Find where the given text appears and provide that cell's center as (x, y) coordinate. 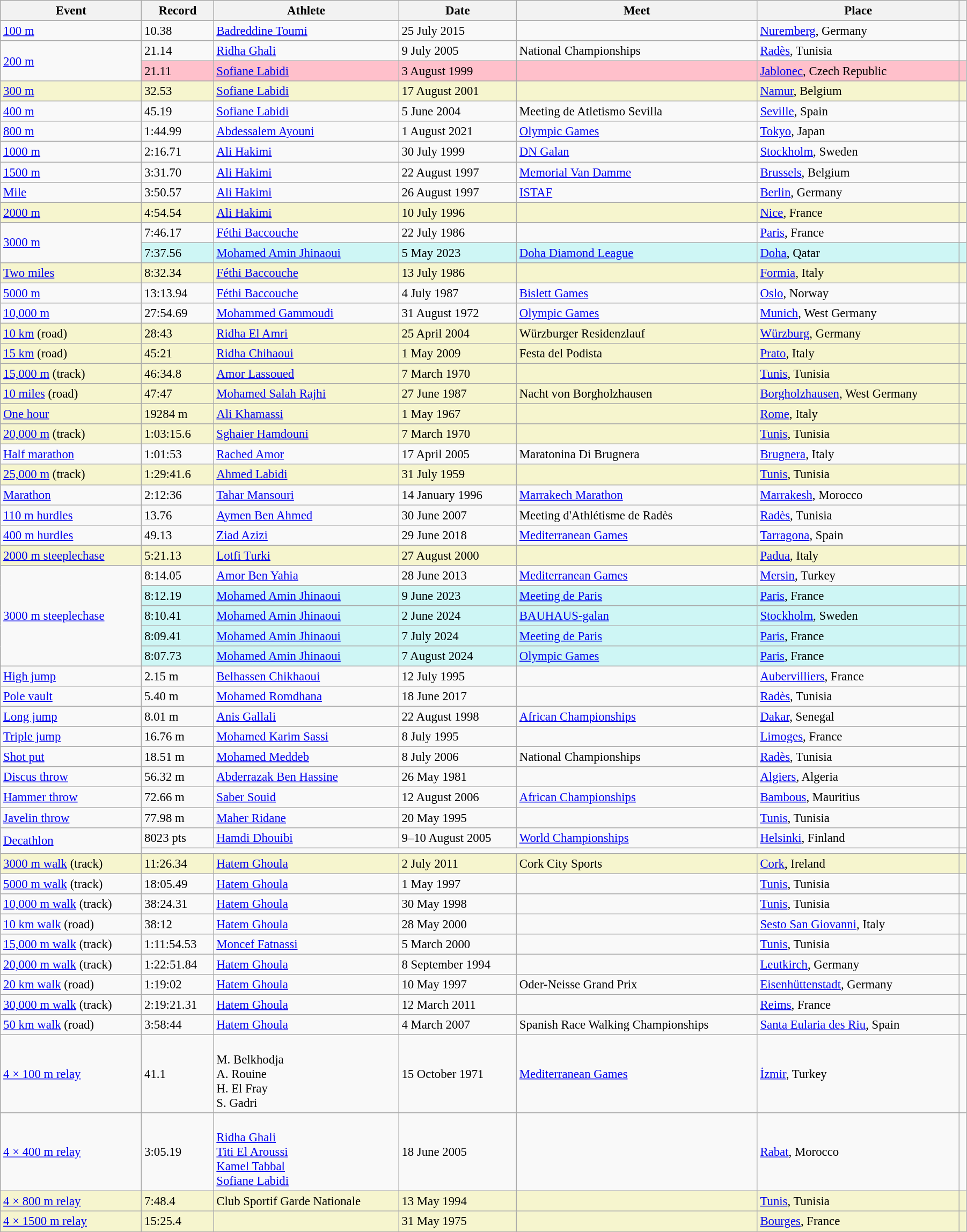
17 August 2001 (457, 91)
10.38 (178, 31)
19284 m (178, 414)
1 May 1967 (457, 414)
Bourges, France (858, 1222)
31 August 1972 (457, 313)
İzmir, Turkey (858, 1074)
8 July 2006 (457, 757)
46:34.8 (178, 374)
Ahmed Labidi (306, 475)
8:09.41 (178, 636)
3:50.57 (178, 192)
Bislett Games (636, 293)
10 miles (road) (71, 394)
Lotfi Turki (306, 555)
30,000 m walk (track) (71, 1005)
2 June 2024 (457, 616)
5 June 2004 (457, 112)
Record (178, 11)
800 m (71, 131)
21.11 (178, 71)
7:37.56 (178, 253)
1:11:54.53 (178, 944)
Hamdi Dhouibi (306, 838)
8 July 1995 (457, 737)
45:21 (178, 354)
Half marathon (71, 454)
High jump (71, 677)
Ridha Ghali (306, 51)
7:48.4 (178, 1201)
13.76 (178, 515)
12 July 1995 (457, 677)
Belhassen Chikhaoui (306, 677)
Jablonec, Czech Republic (858, 71)
Cork City Sports (636, 863)
31 July 1959 (457, 475)
Rome, Italy (858, 414)
Event (71, 11)
2:12:36 (178, 495)
Aymen Ben Ahmed (306, 515)
28 May 2000 (457, 924)
Mohamed Karim Sassi (306, 737)
5000 m (71, 293)
8:14.05 (178, 576)
9 June 2023 (457, 596)
400 m hurdles (71, 535)
38:12 (178, 924)
Tahar Mansouri (306, 495)
Seville, Spain (858, 112)
38:24.31 (178, 904)
10,000 m (71, 313)
Helsinki, Finland (858, 838)
9 July 2005 (457, 51)
2 July 2011 (457, 863)
Amor Lassoued (306, 374)
10 July 1996 (457, 212)
Cork, Ireland (858, 863)
2:16.71 (178, 152)
4 March 2007 (457, 1025)
Memorial Van Damme (636, 172)
Sesto San Giovanni, Italy (858, 924)
12 August 2006 (457, 797)
10,000 m walk (track) (71, 904)
4 July 1987 (457, 293)
Padua, Italy (858, 555)
15 km (road) (71, 354)
28:43 (178, 333)
Place (858, 11)
2:19:21.31 (178, 1005)
18 June 2017 (457, 696)
3:58:44 (178, 1025)
Nuremberg, Germany (858, 31)
Borgholzhausen, West Germany (858, 394)
300 m (71, 91)
Mohamed Salah Rajhi (306, 394)
Club Sportif Garde Nationale (306, 1201)
49.13 (178, 535)
Meeting de Atletismo Sevilla (636, 112)
Abdessalem Ayouni (306, 131)
Triple jump (71, 737)
1:22:51.84 (178, 964)
110 m hurdles (71, 515)
Badreddine Toumi (306, 31)
22 August 1998 (457, 717)
Marrakesh, Morocco (858, 495)
Dakar, Senegal (858, 717)
13 July 1986 (457, 273)
22 July 1986 (457, 232)
18.51 m (178, 757)
13 May 1994 (457, 1201)
World Championships (636, 838)
50 km walk (road) (71, 1025)
5 May 2023 (457, 253)
Anis Gallali (306, 717)
4 × 800 m relay (71, 1201)
Sghaier Hamdouni (306, 434)
Mile (71, 192)
Doha, Qatar (858, 253)
200 m (71, 61)
Pole vault (71, 696)
Rabat, Morocco (858, 1152)
18:05.49 (178, 884)
Mersin, Turkey (858, 576)
8:12.19 (178, 596)
Limoges, France (858, 737)
Namur, Belgium (858, 91)
5 March 2000 (457, 944)
9–10 August 2005 (457, 838)
One hour (71, 414)
17 April 2005 (457, 454)
Oder-Neisse Grand Prix (636, 985)
Rached Amor (306, 454)
Two miles (71, 273)
47:47 (178, 394)
Marrakech Marathon (636, 495)
10 km (road) (71, 333)
Doha Diamond League (636, 253)
15,000 m (track) (71, 374)
Decathlon (71, 840)
30 July 1999 (457, 152)
8023 pts (178, 838)
Amor Ben Yahia (306, 576)
Ali Khamassi (306, 414)
Würzburger Residenzlauf (636, 333)
29 June 2018 (457, 535)
1:44.99 (178, 131)
25,000 m (track) (71, 475)
Brugnera, Italy (858, 454)
20,000 m walk (track) (71, 964)
Nice, France (858, 212)
20 km walk (road) (71, 985)
1000 m (71, 152)
Algiers, Algeria (858, 778)
25 July 2015 (457, 31)
28 June 2013 (457, 576)
Bambous, Mauritius (858, 797)
Ridha Chihaoui (306, 354)
27 June 1987 (457, 394)
20 May 1995 (457, 818)
8:10.41 (178, 616)
7 July 2024 (457, 636)
2.15 m (178, 677)
8:32.34 (178, 273)
45.19 (178, 112)
56.32 m (178, 778)
Athlete (306, 11)
15,000 m walk (track) (71, 944)
25 April 2004 (457, 333)
Shot put (71, 757)
1:19:02 (178, 985)
Prato, Italy (858, 354)
7 August 2024 (457, 656)
Santa Eularia des Riu, Spain (858, 1025)
Formia, Italy (858, 273)
Ziad Azizi (306, 535)
DN Galan (636, 152)
4 × 100 m relay (71, 1074)
7:46.17 (178, 232)
Mohamed Meddeb (306, 757)
27 August 2000 (457, 555)
3000 m steeplechase (71, 616)
Eisenhüttenstadt, Germany (858, 985)
Discus throw (71, 778)
Javelin throw (71, 818)
15:25.4 (178, 1222)
M. BelkhodjaA. RouineH. El FrayS. Gadri (306, 1074)
Meeting d'Athlétisme de Radès (636, 515)
12 March 2011 (457, 1005)
3000 m (71, 243)
Munich, West Germany (858, 313)
Tokyo, Japan (858, 131)
1:29:41.6 (178, 475)
Spanish Race Walking Championships (636, 1025)
10 km walk (road) (71, 924)
Long jump (71, 717)
100 m (71, 31)
77.98 m (178, 818)
1:01:53 (178, 454)
Maratonina Di Brugnera (636, 454)
41.1 (178, 1074)
2000 m (71, 212)
Oslo, Norway (858, 293)
20,000 m (track) (71, 434)
13:13.94 (178, 293)
8:07.73 (178, 656)
Mohammed Gammoudi (306, 313)
1 May 2009 (457, 354)
18 June 2005 (457, 1152)
Maher Ridane (306, 818)
Brussels, Belgium (858, 172)
1 August 2021 (457, 131)
8.01 m (178, 717)
Moncef Fatnassi (306, 944)
2000 m steeplechase (71, 555)
4:54.54 (178, 212)
5:21.13 (178, 555)
11:26.34 (178, 863)
Leutkirch, Germany (858, 964)
16.76 m (178, 737)
Abderrazak Ben Hassine (306, 778)
Aubervilliers, France (858, 677)
31 May 1975 (457, 1222)
5.40 m (178, 696)
400 m (71, 112)
21.14 (178, 51)
1500 m (71, 172)
4 × 1500 m relay (71, 1222)
Mohamed Romdhana (306, 696)
30 May 1998 (457, 904)
Ridha El Amri (306, 333)
Hammer throw (71, 797)
Nacht von Borgholzhausen (636, 394)
3000 m walk (track) (71, 863)
8 September 1994 (457, 964)
3:31.70 (178, 172)
Tarragona, Spain (858, 535)
Reims, France (858, 1005)
72.66 m (178, 797)
3 August 1999 (457, 71)
4 × 400 m relay (71, 1152)
26 August 1997 (457, 192)
27:54.69 (178, 313)
1 May 1997 (457, 884)
32.53 (178, 91)
Marathon (71, 495)
Saber Souid (306, 797)
Berlin, Germany (858, 192)
3:05.19 (178, 1152)
Würzburg, Germany (858, 333)
15 October 1971 (457, 1074)
26 May 1981 (457, 778)
Date (457, 11)
1:03:15.6 (178, 434)
ISTAF (636, 192)
5000 m walk (track) (71, 884)
30 June 2007 (457, 515)
Meet (636, 11)
Ridha GhaliTiti El AroussiKamel TabbalSofiane Labidi (306, 1152)
14 January 1996 (457, 495)
10 May 1997 (457, 985)
BAUHAUS-galan (636, 616)
22 August 1997 (457, 172)
Festa del Podista (636, 354)
